Output the [x, y] coordinate of the center of the cell containing the given text.  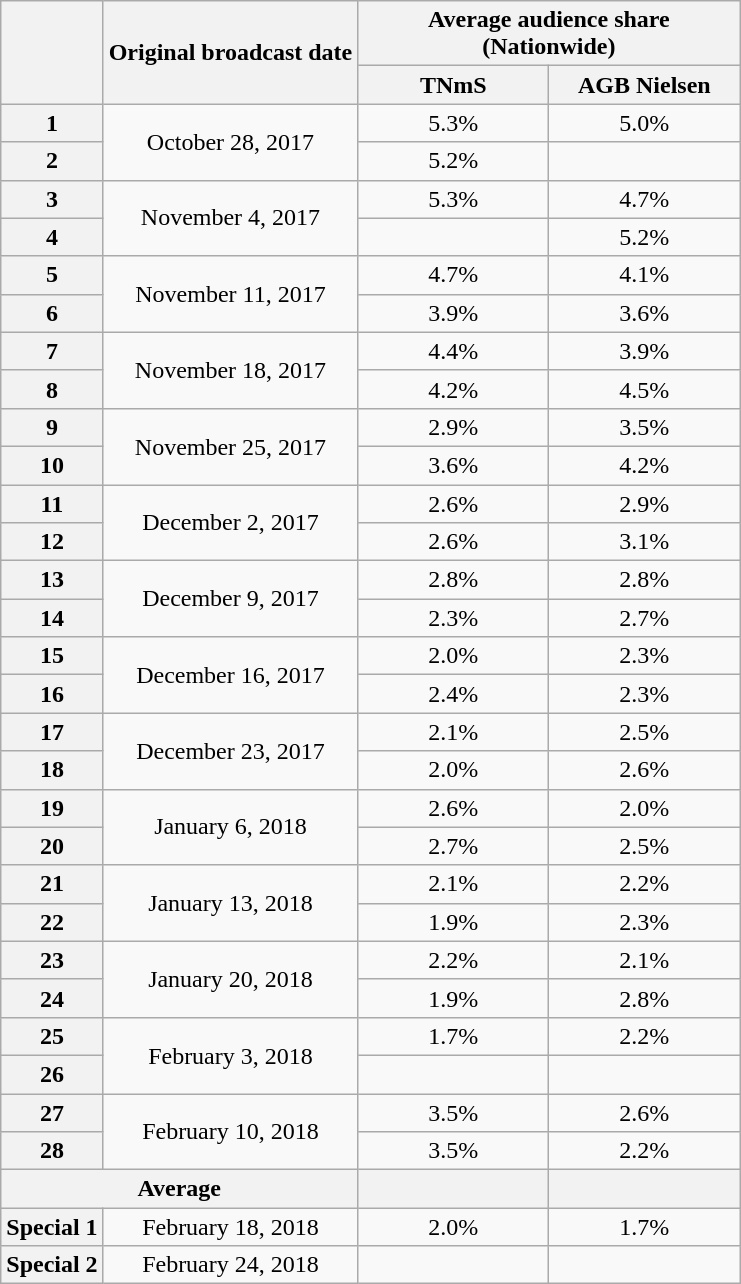
February 24, 2018 [230, 1265]
5 [52, 275]
20 [52, 846]
December 23, 2017 [230, 751]
15 [52, 656]
December 9, 2017 [230, 599]
November 11, 2017 [230, 294]
8 [52, 389]
22 [52, 922]
November 18, 2017 [230, 370]
21 [52, 884]
9 [52, 427]
3 [52, 199]
3.1% [644, 542]
4 [52, 237]
February 10, 2018 [230, 1132]
January 20, 2018 [230, 979]
26 [52, 1074]
14 [52, 618]
Special 2 [52, 1265]
December 2, 2017 [230, 522]
7 [52, 351]
4.4% [454, 351]
10 [52, 465]
November 25, 2017 [230, 446]
2.4% [454, 694]
18 [52, 770]
23 [52, 960]
October 28, 2017 [230, 142]
2 [52, 161]
Special 1 [52, 1227]
Average audience share (Nationwide) [549, 34]
25 [52, 1036]
5.0% [644, 123]
TNmS [454, 85]
13 [52, 580]
November 4, 2017 [230, 218]
February 18, 2018 [230, 1227]
4.1% [644, 275]
16 [52, 694]
Average [180, 1189]
19 [52, 808]
December 16, 2017 [230, 675]
28 [52, 1151]
24 [52, 998]
AGB Nielsen [644, 85]
4.5% [644, 389]
Original broadcast date [230, 52]
February 3, 2018 [230, 1055]
12 [52, 542]
11 [52, 503]
6 [52, 313]
January 13, 2018 [230, 903]
1 [52, 123]
17 [52, 732]
January 6, 2018 [230, 827]
27 [52, 1113]
